Capture the cell that displays the provided text and extract its [X, Y] central coordinate. 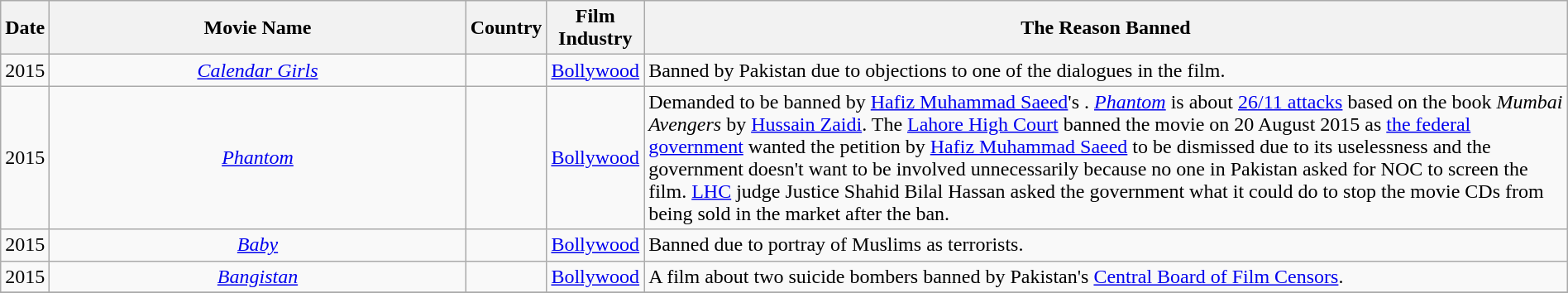
Country [506, 28]
Banned due to portray of Muslims as terrorists. [1107, 245]
Date [25, 28]
Calendar Girls [258, 70]
Banned by Pakistan due to objections to one of the dialogues in the film. [1107, 70]
Baby [258, 245]
Film Industry [595, 28]
Phantom [258, 157]
Movie Name [258, 28]
A film about two suicide bombers banned by Pakistan's Central Board of Film Censors. [1107, 276]
Bangistan [258, 276]
The Reason Banned [1107, 28]
